Extract the (x, y) coordinate from the center of the cell holding the provided text.  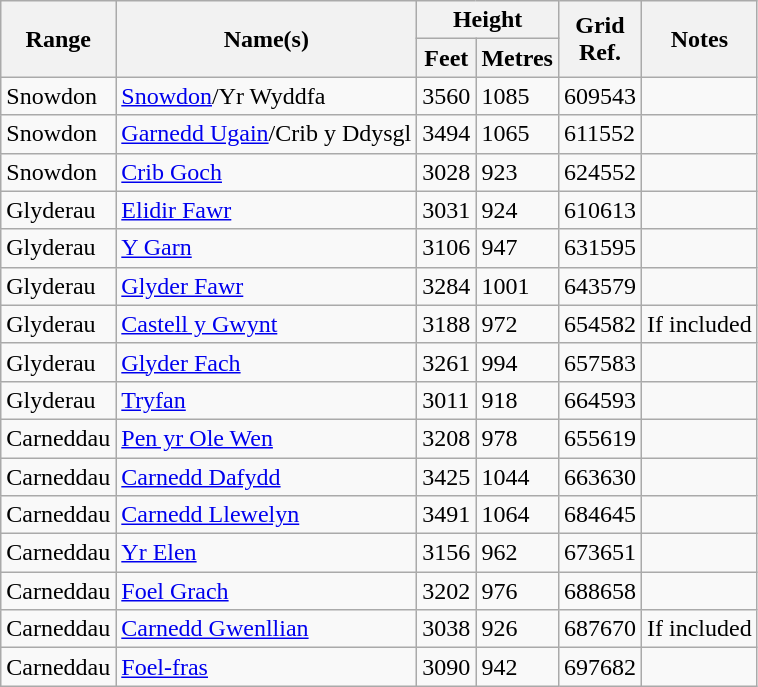
Glyder Fach (266, 362)
Name(s) (266, 39)
Garnedd Ugain/Crib y Ddysgl (266, 134)
3090 (446, 667)
3188 (446, 324)
972 (518, 324)
978 (518, 438)
3011 (446, 400)
687670 (600, 629)
924 (518, 210)
657583 (600, 362)
923 (518, 172)
1065 (518, 134)
3106 (446, 248)
Range (58, 39)
Height (488, 20)
3425 (446, 477)
Feet (446, 58)
611552 (600, 134)
Castell y Gwynt (266, 324)
654582 (600, 324)
Elidir Fawr (266, 210)
688658 (600, 591)
Carnedd Gwenllian (266, 629)
Snowdon/Yr Wyddfa (266, 96)
631595 (600, 248)
Glyder Fawr (266, 286)
3028 (446, 172)
Foel Grach (266, 591)
Y Garn (266, 248)
3494 (446, 134)
3156 (446, 553)
918 (518, 400)
655619 (600, 438)
3038 (446, 629)
Carnedd Dafydd (266, 477)
994 (518, 362)
673651 (600, 553)
643579 (600, 286)
3208 (446, 438)
Metres (518, 58)
1001 (518, 286)
610613 (600, 210)
664593 (600, 400)
609543 (600, 96)
663630 (600, 477)
Carnedd Llewelyn (266, 515)
3031 (446, 210)
3284 (446, 286)
Crib Goch (266, 172)
942 (518, 667)
GridRef. (600, 39)
1064 (518, 515)
1044 (518, 477)
Yr Elen (266, 553)
3202 (446, 591)
697682 (600, 667)
962 (518, 553)
Pen yr Ole Wen (266, 438)
947 (518, 248)
624552 (600, 172)
3491 (446, 515)
976 (518, 591)
Tryfan (266, 400)
3560 (446, 96)
684645 (600, 515)
1085 (518, 96)
3261 (446, 362)
Notes (700, 39)
926 (518, 629)
Foel-fras (266, 667)
